Capture the cell that displays the provided text and extract its (x, y) central coordinate. 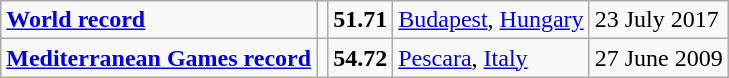
23 July 2017 (658, 20)
54.72 (360, 58)
Mediterranean Games record (159, 58)
27 June 2009 (658, 58)
World record (159, 20)
Budapest, Hungary (491, 20)
51.71 (360, 20)
Pescara, Italy (491, 58)
